Pinpoint the cell where the given text exists, returning its [X, Y] midpoint coordinate. 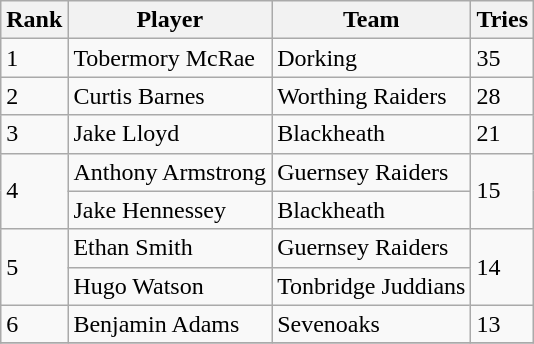
Curtis Barnes [170, 96]
Tries [502, 20]
15 [502, 191]
Anthony Armstrong [170, 172]
1 [34, 58]
Team [372, 20]
Dorking [372, 58]
Ethan Smith [170, 248]
3 [34, 134]
21 [502, 134]
Jake Hennessey [170, 210]
4 [34, 191]
14 [502, 267]
Jake Lloyd [170, 134]
5 [34, 267]
35 [502, 58]
Rank [34, 20]
Tobermory McRae [170, 58]
Benjamin Adams [170, 324]
Hugo Watson [170, 286]
Tonbridge Juddians [372, 286]
13 [502, 324]
Sevenoaks [372, 324]
Player [170, 20]
6 [34, 324]
Worthing Raiders [372, 96]
28 [502, 96]
2 [34, 96]
